Identify which cell holds the provided text, then report its [x, y] central coordinate. 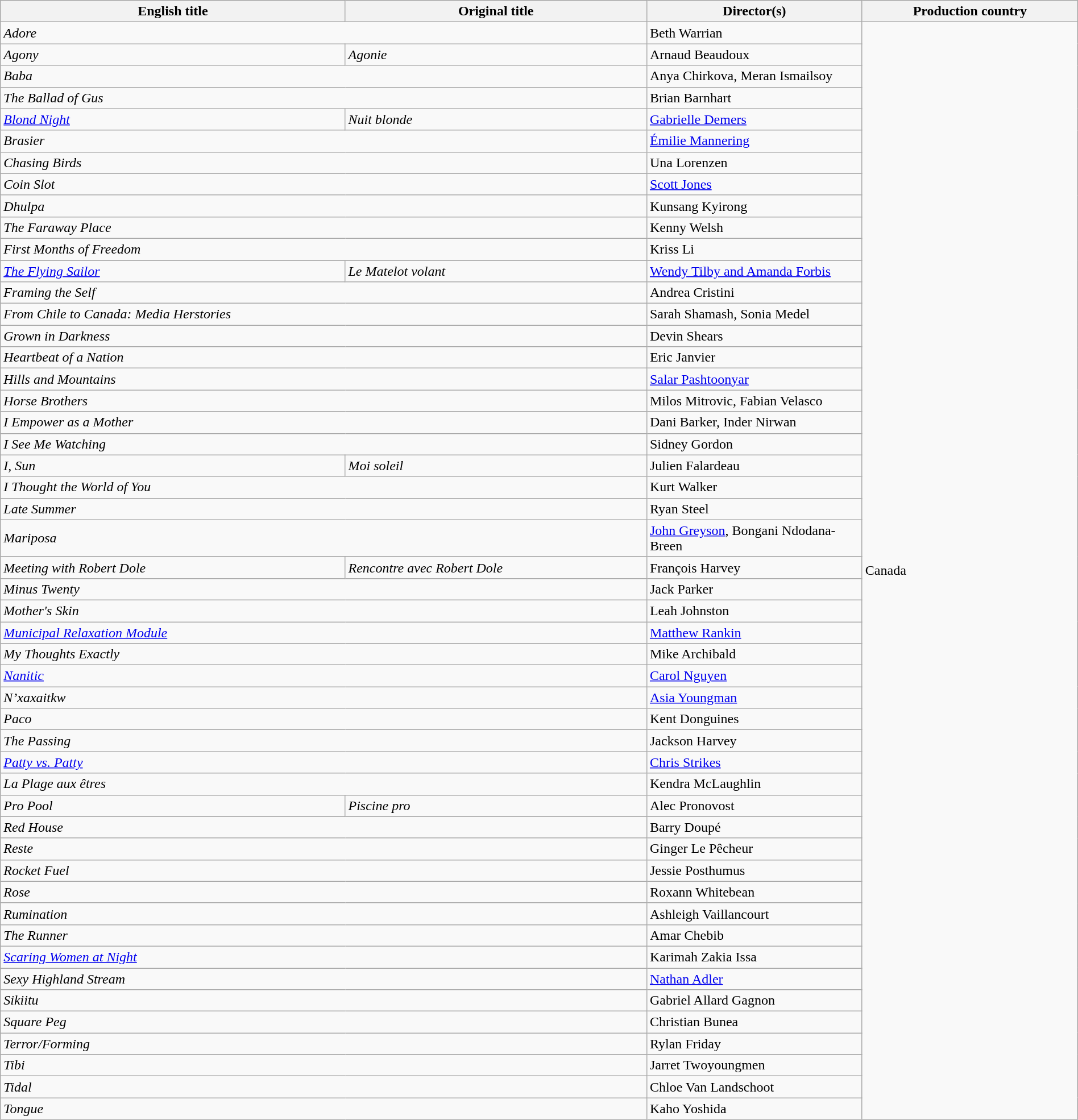
Kaho Yoshida [754, 1109]
Anya Chirkova, Meran Ismailsoy [754, 76]
I Thought the World of You [324, 487]
Milos Mitrovic, Fabian Velasco [754, 401]
Scott Jones [754, 184]
Tongue [324, 1109]
Brian Barnhart [754, 98]
First Months of Freedom [324, 249]
Chasing Birds [324, 163]
Terror/Forming [324, 1044]
Andrea Cristini [754, 293]
The Ballad of Gus [324, 98]
Wendy Tilby and Amanda Forbis [754, 271]
I See Me Watching [324, 444]
Minus Twenty [324, 589]
Tidal [324, 1087]
Chloe Van Landschoot [754, 1087]
Roxann Whitebean [754, 892]
Rose [324, 892]
Director(s) [754, 11]
Pro Pool [173, 806]
Leah Johnston [754, 611]
Tibi [324, 1065]
Ginger Le Pêcheur [754, 849]
Mariposa [324, 538]
Dhulpa [324, 206]
Agonie [496, 55]
John Greyson, Bongani Ndodana-Breen [754, 538]
Salar Pashtoonyar [754, 379]
Scaring Women at Night [324, 957]
Ashleigh Vaillancourt [754, 914]
Jessie Posthumus [754, 870]
I Empower as a Mother [324, 422]
Square Peg [324, 1022]
Hills and Mountains [324, 379]
English title [173, 11]
Piscine pro [496, 806]
Jack Parker [754, 589]
La Plage aux êtres [324, 784]
Kent Donguines [754, 719]
Baba [324, 76]
Coin Slot [324, 184]
Framing the Self [324, 293]
My Thoughts Exactly [324, 654]
Matthew Rankin [754, 633]
Paco [324, 719]
Heartbeat of a Nation [324, 358]
Eric Janvier [754, 358]
Una Lorenzen [754, 163]
Dani Barker, Inder Nirwan [754, 422]
Beth Warrian [754, 33]
The Flying Sailor [173, 271]
Late Summer [324, 509]
Patty vs. Patty [324, 762]
Municipal Relaxation Module [324, 633]
Kurt Walker [754, 487]
Mike Archibald [754, 654]
Kriss Li [754, 249]
Blond Night [173, 119]
Karimah Zakia Issa [754, 957]
Sidney Gordon [754, 444]
Sexy Highland Stream [324, 978]
Kendra McLaughlin [754, 784]
Arnaud Beaudoux [754, 55]
Horse Brothers [324, 401]
Grown in Darkness [324, 336]
Gabriel Allard Gagnon [754, 1001]
Asia Youngman [754, 698]
Reste [324, 849]
Mother's Skin [324, 611]
François Harvey [754, 567]
Original title [496, 11]
Kenny Welsh [754, 227]
N’xaxaitkw [324, 698]
Carol Nguyen [754, 676]
The Passing [324, 741]
Barry Doupé [754, 827]
Devin Shears [754, 336]
Sikiitu [324, 1001]
Rumination [324, 914]
Le Matelot volant [496, 271]
Ryan Steel [754, 509]
Meeting with Robert Dole [173, 567]
I, Sun [173, 466]
Émilie Mannering [754, 141]
Brasier [324, 141]
Jarret Twoyoungmen [754, 1065]
The Faraway Place [324, 227]
Julien Falardeau [754, 466]
Canada [970, 571]
Rocket Fuel [324, 870]
Gabrielle Demers [754, 119]
Jackson Harvey [754, 741]
Nanitic [324, 676]
Kunsang Kyirong [754, 206]
Adore [324, 33]
Moi soleil [496, 466]
Chris Strikes [754, 762]
From Chile to Canada: Media Herstories [324, 314]
Alec Pronovost [754, 806]
Nathan Adler [754, 978]
Red House [324, 827]
The Runner [324, 935]
Christian Bunea [754, 1022]
Sarah Shamash, Sonia Medel [754, 314]
Agony [173, 55]
Rencontre avec Robert Dole [496, 567]
Production country [970, 11]
Nuit blonde [496, 119]
Amar Chebib [754, 935]
Rylan Friday [754, 1044]
